Extract the (x, y) coordinate from the center of the cell holding the provided text.  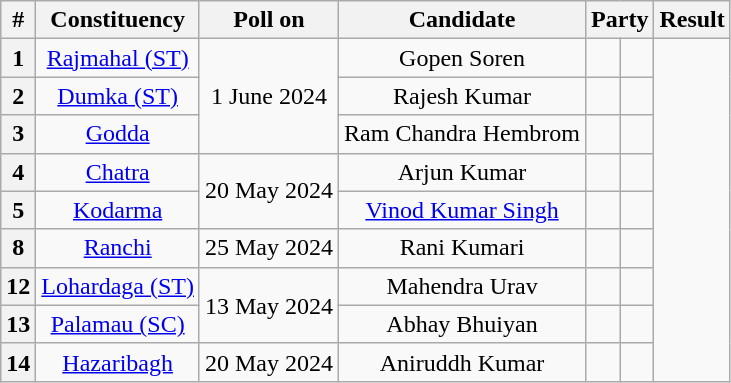
5 (18, 210)
Mahendra Urav (462, 286)
# (18, 20)
Result (692, 20)
Aniruddh Kumar (462, 362)
Vinod Kumar Singh (462, 210)
12 (18, 286)
Kodarma (118, 210)
Chatra (118, 172)
Dumka (ST) (118, 96)
2 (18, 96)
Rajesh Kumar (462, 96)
Rajmahal (ST) (118, 58)
1 (18, 58)
Ram Chandra Hembrom (462, 134)
Hazaribagh (118, 362)
Candidate (462, 20)
Abhay Bhuiyan (462, 324)
14 (18, 362)
3 (18, 134)
Lohardaga (ST) (118, 286)
Rani Kumari (462, 248)
13 May 2024 (268, 305)
Poll on (268, 20)
4 (18, 172)
Palamau (SC) (118, 324)
Constituency (118, 20)
Ranchi (118, 248)
25 May 2024 (268, 248)
8 (18, 248)
Gopen Soren (462, 58)
1 June 2024 (268, 96)
Arjun Kumar (462, 172)
13 (18, 324)
Godda (118, 134)
Party (620, 20)
